Capture the cell that displays the provided text and extract its [X, Y] central coordinate. 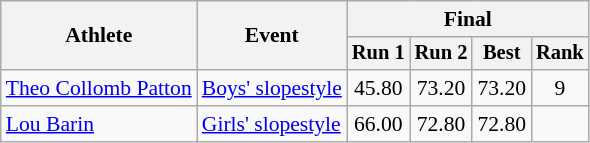
9 [560, 88]
45.80 [378, 88]
Theo Collomb Patton [99, 88]
Lou Barin [99, 124]
Rank [560, 54]
Event [272, 36]
Athlete [99, 36]
66.00 [378, 124]
Final [468, 19]
Best [502, 54]
Boys' slopestyle [272, 88]
Run 2 [442, 54]
Girls' slopestyle [272, 124]
Run 1 [378, 54]
